Pinpoint the cell where the given text exists, returning its (x, y) midpoint coordinate. 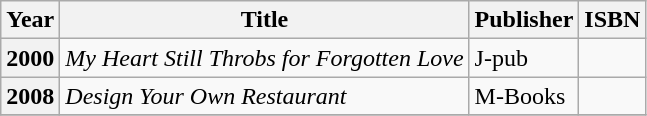
2008 (30, 96)
J-pub (524, 58)
Publisher (524, 20)
M-Books (524, 96)
Title (264, 20)
ISBN (612, 20)
Year (30, 20)
Design Your Own Restaurant (264, 96)
My Heart Still Throbs for Forgotten Love (264, 58)
2000 (30, 58)
